For the text-containing cell, return its midpoint in (x, y) coordinate format. 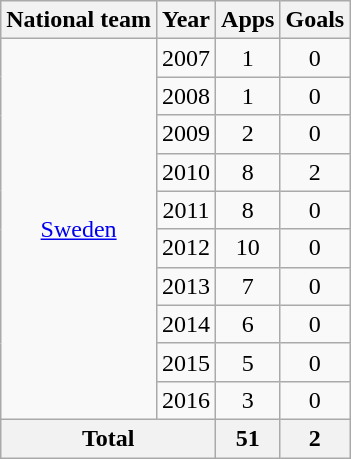
2012 (186, 248)
2015 (186, 362)
National team (79, 20)
Total (108, 438)
6 (248, 324)
2013 (186, 286)
10 (248, 248)
3 (248, 400)
Sweden (79, 230)
2007 (186, 58)
51 (248, 438)
Goals (315, 20)
2014 (186, 324)
Year (186, 20)
2008 (186, 96)
2010 (186, 172)
2011 (186, 210)
7 (248, 286)
2009 (186, 134)
Apps (248, 20)
5 (248, 362)
2016 (186, 400)
